Search for the cell housing the specified text and yield its [X, Y] center coordinate. 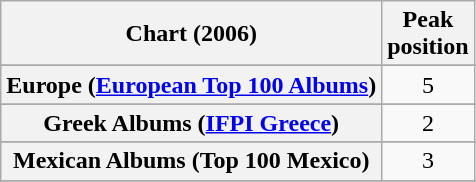
5 [428, 85]
3 [428, 161]
Chart (2006) [192, 34]
Greek Albums (IFPI Greece) [192, 123]
2 [428, 123]
Europe (European Top 100 Albums) [192, 85]
Peakposition [428, 34]
Mexican Albums (Top 100 Mexico) [192, 161]
